Detect which cell encompasses the target text, then output its (X, Y) center coordinate. 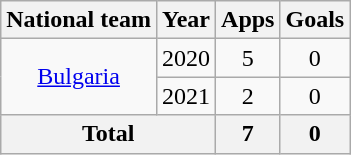
Total (108, 134)
Bulgaria (79, 77)
Apps (248, 20)
7 (248, 134)
2 (248, 96)
2021 (186, 96)
Year (186, 20)
2020 (186, 58)
Goals (315, 20)
National team (79, 20)
5 (248, 58)
